Scan for the cell matching the given text and deliver its [x, y] coordinate at center. 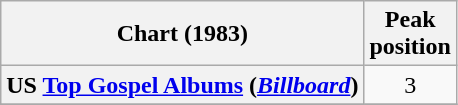
Chart (1983) [182, 34]
US Top Gospel Albums (Billboard) [182, 85]
Peakposition [410, 34]
3 [410, 85]
